Search for the cell housing the specified text and yield its [X, Y] center coordinate. 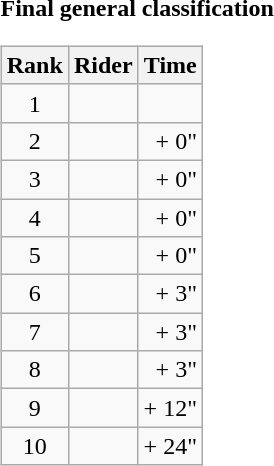
4 [34, 217]
10 [34, 446]
Rider [103, 65]
3 [34, 179]
Time [170, 65]
2 [34, 141]
+ 12" [170, 408]
1 [34, 103]
9 [34, 408]
7 [34, 332]
Rank [34, 65]
+ 24" [170, 446]
8 [34, 370]
5 [34, 256]
6 [34, 294]
